Return the (x, y) coordinate for the center point of the cell that contains the specified text.  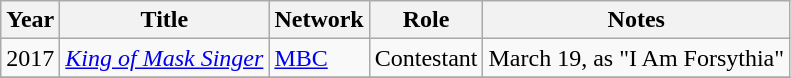
March 19, as "I Am Forsythia" (636, 58)
Network (319, 20)
2017 (30, 58)
Notes (636, 20)
Role (426, 20)
MBC (319, 58)
King of Mask Singer (164, 58)
Title (164, 20)
Contestant (426, 58)
Year (30, 20)
